Find where the given text appears and provide that cell's center as (x, y) coordinate. 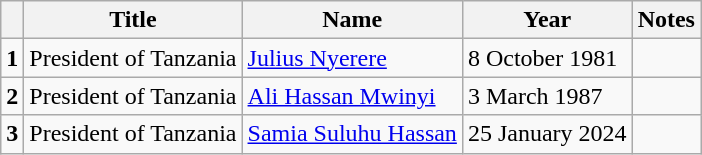
1 (12, 58)
Notes (666, 20)
25 January 2024 (547, 134)
Julius Nyerere (352, 58)
3 March 1987 (547, 96)
Year (547, 20)
2 (12, 96)
Title (133, 20)
3 (12, 134)
Ali Hassan Mwinyi (352, 96)
8 October 1981 (547, 58)
Samia Suluhu Hassan (352, 134)
Name (352, 20)
